From the cell containing the given text, extract its center point as (x, y) coordinate. 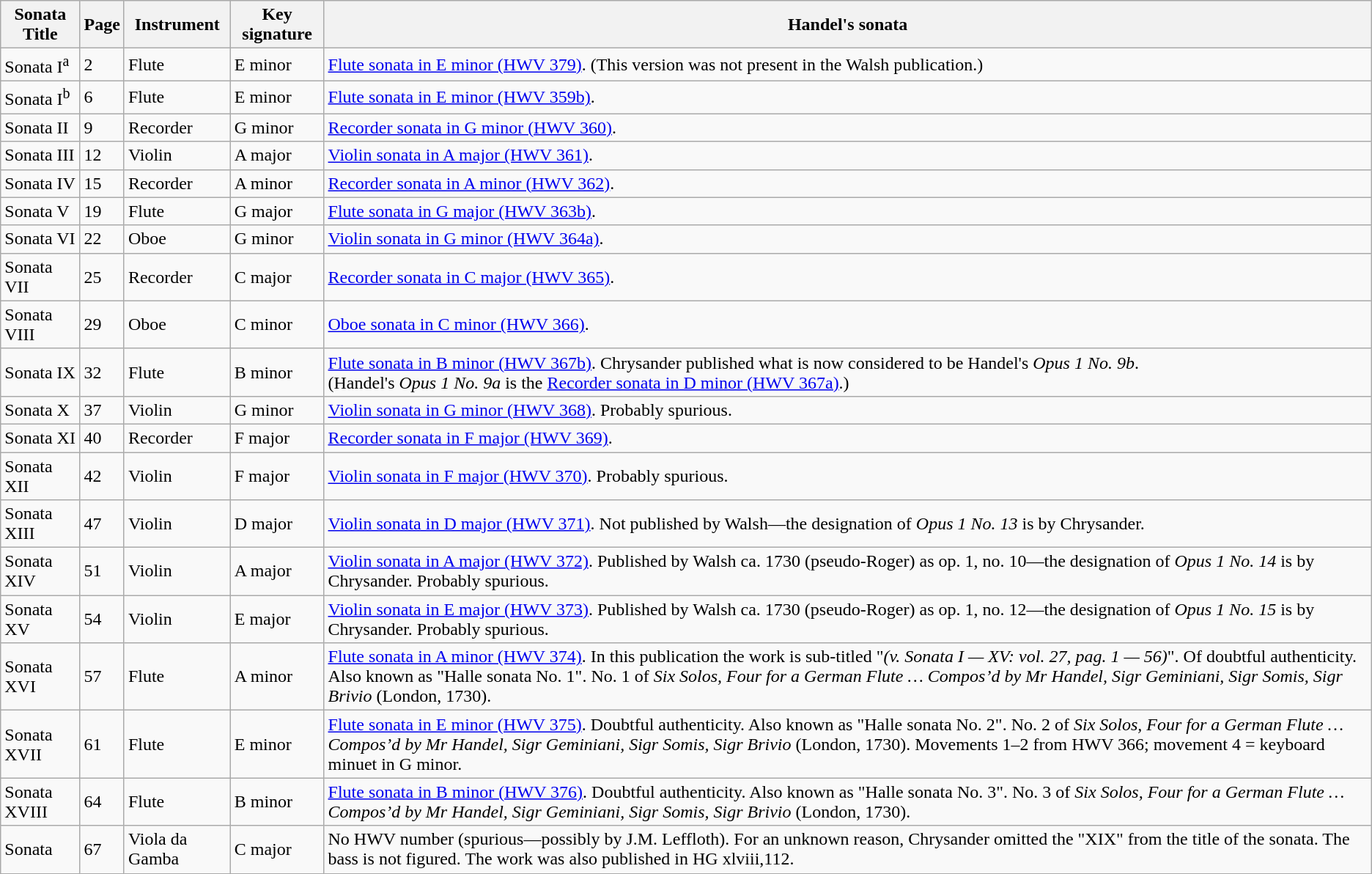
67 (102, 849)
D major (277, 524)
Flute sonata in E minor (HWV 359b). (847, 97)
15 (102, 183)
Flute sonata in G major (HWV 363b). (847, 211)
Recorder sonata in C major (HWV 365). (847, 277)
Sonata Ib (40, 97)
64 (102, 802)
Violin sonata in G minor (HWV 364a). (847, 239)
Flute sonata in E minor (HWV 379). (This version was not present in the Walsh publication.) (847, 65)
Oboe sonata in C minor (HWV 366). (847, 324)
54 (102, 619)
61 (102, 744)
Sonata VI (40, 239)
C minor (277, 324)
Sonata (40, 849)
Sonata V (40, 211)
Handel's sonata (847, 25)
E major (277, 619)
Sonata Ia (40, 65)
Sonata XII (40, 477)
Violin sonata in D major (HWV 371). Not published by Walsh—the designation of Opus 1 No. 13 is by Chrysander. (847, 524)
51 (102, 572)
G major (277, 211)
19 (102, 211)
Sonata XI (40, 438)
Page (102, 25)
Sonata VIII (40, 324)
42 (102, 477)
Sonata III (40, 155)
25 (102, 277)
Sonata XIV (40, 572)
Violin sonata in G minor (HWV 368). Probably spurious. (847, 410)
40 (102, 438)
12 (102, 155)
Violin sonata in A major (HWV 361). (847, 155)
Key signature (277, 25)
47 (102, 524)
22 (102, 239)
Sonata X (40, 410)
9 (102, 128)
Sonata XVI (40, 677)
Sonata XV (40, 619)
2 (102, 65)
Recorder sonata in A minor (HWV 362). (847, 183)
6 (102, 97)
Sonata II (40, 128)
Sonata XVIII (40, 802)
Sonata Title (40, 25)
Recorder sonata in G minor (HWV 360). (847, 128)
Sonata VII (40, 277)
32 (102, 372)
Recorder sonata in F major (HWV 369). (847, 438)
Sonata IV (40, 183)
29 (102, 324)
Viola da Gamba (177, 849)
57 (102, 677)
37 (102, 410)
Violin sonata in F major (HWV 370). Probably spurious. (847, 477)
Sonata XIII (40, 524)
Sonata IX (40, 372)
Instrument (177, 25)
Sonata XVII (40, 744)
